Find where the given text appears and provide that cell's center as (x, y) coordinate. 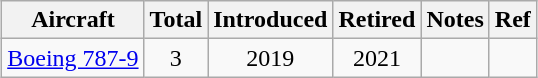
Aircraft (73, 20)
Introduced (270, 20)
Notes (455, 20)
Ref (512, 20)
2021 (377, 58)
2019 (270, 58)
Retired (377, 20)
Total (176, 20)
3 (176, 58)
Boeing 787-9 (73, 58)
